Output the [x, y] coordinate of the center of the cell containing the given text.  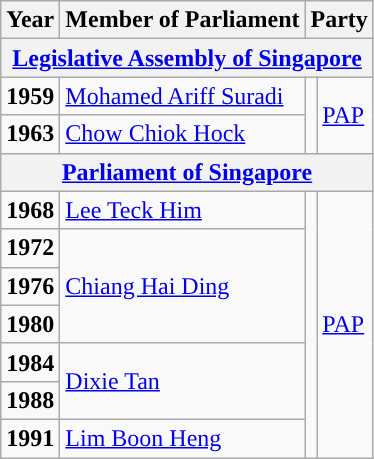
1991 [30, 438]
1988 [30, 400]
Legislative Assembly of Singapore [188, 58]
Mohamed Ariff Suradi [182, 96]
1972 [30, 248]
1968 [30, 210]
Chow Chiok Hock [182, 134]
Lee Teck Him [182, 210]
1976 [30, 286]
1963 [30, 134]
1984 [30, 362]
1980 [30, 324]
Parliament of Singapore [188, 172]
Dixie Tan [182, 381]
Year [30, 20]
Member of Parliament [182, 20]
Party [339, 20]
Lim Boon Heng [182, 438]
1959 [30, 96]
Chiang Hai Ding [182, 286]
